Return the (X, Y) coordinate for the center point of the cell that contains the specified text.  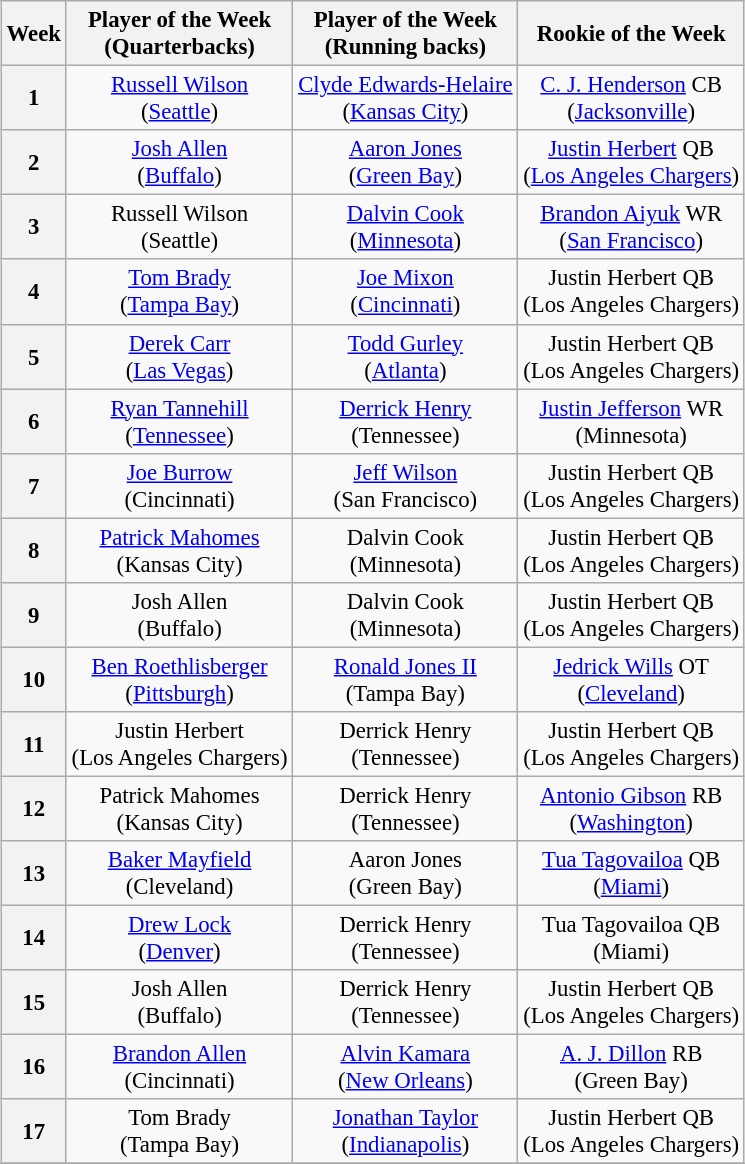
16 (34, 1068)
Joe Mixon(Cincinnati) (406, 292)
Josh Allen (Buffalo) (180, 614)
Ryan Tannehill(Tennessee) (180, 422)
Justin Herbert(Los Angeles Chargers) (180, 744)
3 (34, 228)
Player of the Week(Quarterbacks) (180, 34)
Player of the Week(Running backs) (406, 34)
Drew Lock(Denver) (180, 938)
Antonio Gibson RB(Washington) (632, 808)
8 (34, 550)
14 (34, 938)
Clyde Edwards-Helaire(Kansas City) (406, 98)
12 (34, 808)
7 (34, 486)
9 (34, 614)
C. J. Henderson CB (Jacksonville) (632, 98)
A. J. Dillon RB(Green Bay) (632, 1068)
Todd Gurley(Atlanta) (406, 356)
Justin Jefferson WR(Minnesota) (632, 422)
Ben Roethlisberger(Pittsburgh) (180, 680)
2 (34, 162)
15 (34, 1002)
5 (34, 356)
Joe Burrow(Cincinnati) (180, 486)
Jonathan Taylor(Indianapolis) (406, 1132)
Dalvin Cook (Minnesota) (406, 614)
Alvin Kamara(New Orleans) (406, 1068)
Derek Carr(Las Vegas) (180, 356)
Rookie of the Week (632, 34)
17 (34, 1132)
4 (34, 292)
10 (34, 680)
Brandon Aiyuk WR(San Francisco) (632, 228)
11 (34, 744)
13 (34, 874)
Brandon Allen(Cincinnati) (180, 1068)
6 (34, 422)
Jedrick Wills OT(Cleveland) (632, 680)
Ronald Jones II(Tampa Bay) (406, 680)
1 (34, 98)
Week (34, 34)
Jeff Wilson(San Francisco) (406, 486)
Baker Mayfield(Cleveland) (180, 874)
